Detect which cell encompasses the target text, then output its [x, y] center coordinate. 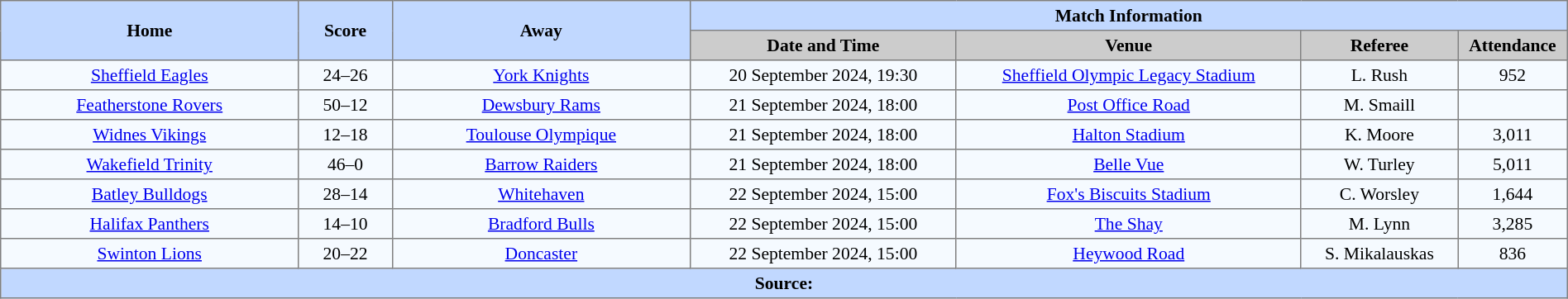
50–12 [346, 105]
836 [1513, 254]
Halton Stadium [1128, 135]
1,644 [1513, 194]
Source: [784, 283]
Venue [1128, 45]
Doncaster [541, 254]
3,011 [1513, 135]
14–10 [346, 224]
York Knights [541, 75]
3,285 [1513, 224]
C. Worsley [1379, 194]
K. Moore [1379, 135]
20 September 2024, 19:30 [823, 75]
Swinton Lions [150, 254]
28–14 [346, 194]
Away [541, 31]
5,011 [1513, 164]
46–0 [346, 164]
Referee [1379, 45]
Halifax Panthers [150, 224]
Belle Vue [1128, 164]
952 [1513, 75]
M. Lynn [1379, 224]
Sheffield Olympic Legacy Stadium [1128, 75]
Heywood Road [1128, 254]
Featherstone Rovers [150, 105]
Barrow Raiders [541, 164]
The Shay [1128, 224]
Toulouse Olympique [541, 135]
S. Mikalauskas [1379, 254]
Dewsbury Rams [541, 105]
Match Information [1128, 16]
Fox's Biscuits Stadium [1128, 194]
Post Office Road [1128, 105]
Wakefield Trinity [150, 164]
W. Turley [1379, 164]
Widnes Vikings [150, 135]
Attendance [1513, 45]
Home [150, 31]
Whitehaven [541, 194]
Bradford Bulls [541, 224]
Date and Time [823, 45]
24–26 [346, 75]
Sheffield Eagles [150, 75]
L. Rush [1379, 75]
M. Smaill [1379, 105]
Batley Bulldogs [150, 194]
20–22 [346, 254]
Score [346, 31]
12–18 [346, 135]
